Provide the [X, Y] coordinate of the cell's center where the given text is located.  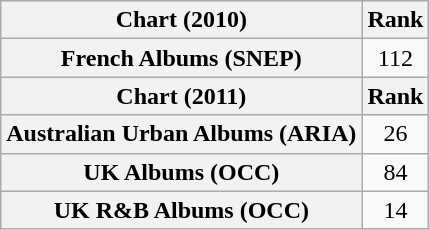
112 [396, 58]
Australian Urban Albums (ARIA) [182, 134]
UK Albums (OCC) [182, 172]
UK R&B Albums (OCC) [182, 210]
14 [396, 210]
26 [396, 134]
Chart (2011) [182, 96]
Chart (2010) [182, 20]
French Albums (SNEP) [182, 58]
84 [396, 172]
